Output the [x, y] coordinate of the center of the cell containing the given text.  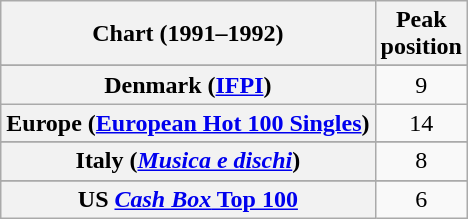
14 [421, 123]
9 [421, 85]
Peakposition [421, 34]
Europe (European Hot 100 Singles) [188, 123]
Denmark (IFPI) [188, 85]
8 [421, 161]
US Cash Box Top 100 [188, 199]
Chart (1991–1992) [188, 34]
Italy (Musica e dischi) [188, 161]
6 [421, 199]
